Detect which cell encompasses the target text, then output its [X, Y] center coordinate. 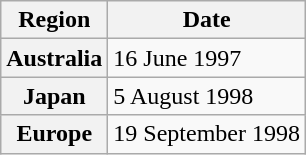
Japan [54, 96]
16 June 1997 [207, 58]
Australia [54, 58]
5 August 1998 [207, 96]
Date [207, 20]
Europe [54, 134]
19 September 1998 [207, 134]
Region [54, 20]
